Pinpoint the cell where the given text exists, returning its (X, Y) midpoint coordinate. 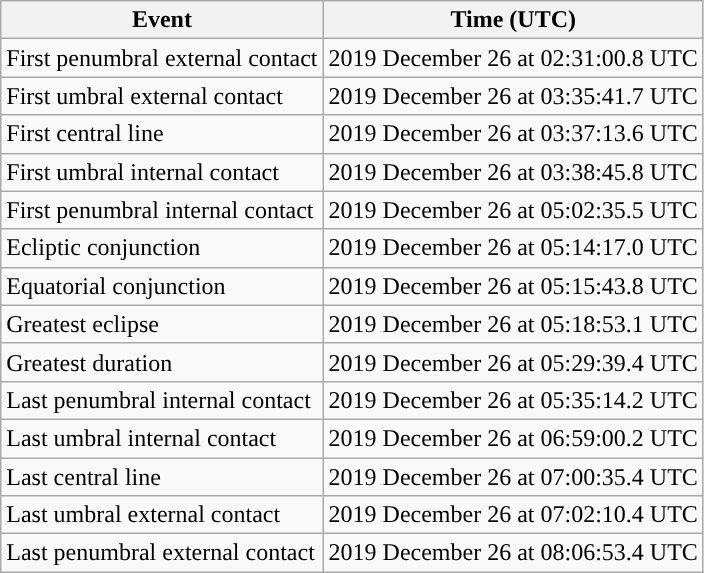
Ecliptic conjunction (162, 248)
First penumbral external contact (162, 58)
Last umbral external contact (162, 515)
Time (UTC) (513, 20)
2019 December 26 at 05:29:39.4 UTC (513, 362)
2019 December 26 at 05:35:14.2 UTC (513, 400)
2019 December 26 at 03:37:13.6 UTC (513, 134)
2019 December 26 at 05:02:35.5 UTC (513, 210)
2019 December 26 at 05:18:53.1 UTC (513, 324)
Greatest duration (162, 362)
2019 December 26 at 07:00:35.4 UTC (513, 477)
First umbral internal contact (162, 172)
Event (162, 20)
2019 December 26 at 06:59:00.2 UTC (513, 438)
Greatest eclipse (162, 324)
Last penumbral internal contact (162, 400)
Equatorial conjunction (162, 286)
First central line (162, 134)
2019 December 26 at 07:02:10.4 UTC (513, 515)
2019 December 26 at 03:38:45.8 UTC (513, 172)
2019 December 26 at 05:14:17.0 UTC (513, 248)
2019 December 26 at 03:35:41.7 UTC (513, 96)
2019 December 26 at 02:31:00.8 UTC (513, 58)
2019 December 26 at 08:06:53.4 UTC (513, 553)
Last penumbral external contact (162, 553)
2019 December 26 at 05:15:43.8 UTC (513, 286)
First umbral external contact (162, 96)
Last central line (162, 477)
First penumbral internal contact (162, 210)
Last umbral internal contact (162, 438)
